Search for the cell housing the specified text and yield its [x, y] center coordinate. 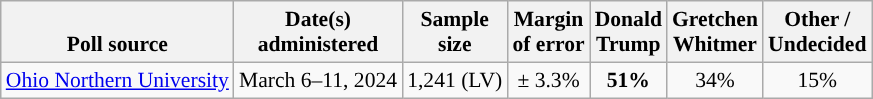
Poll source [118, 32]
Other /Undecided [817, 32]
March 6–11, 2024 [318, 80]
± 3.3% [548, 80]
51% [628, 80]
1,241 (LV) [454, 80]
DonaldTrump [628, 32]
15% [817, 80]
GretchenWhitmer [715, 32]
Date(s)administered [318, 32]
Samplesize [454, 32]
Ohio Northern University [118, 80]
34% [715, 80]
Marginof error [548, 32]
